Locate the cell with the specified text and output its [X, Y] center coordinate. 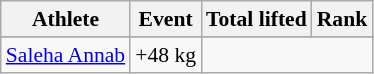
Event [166, 19]
Athlete [66, 19]
Total lifted [256, 19]
Saleha Annab [66, 55]
+48 kg [166, 55]
Rank [342, 19]
